Return the [x, y] coordinate for the center point of the cell that contains the specified text.  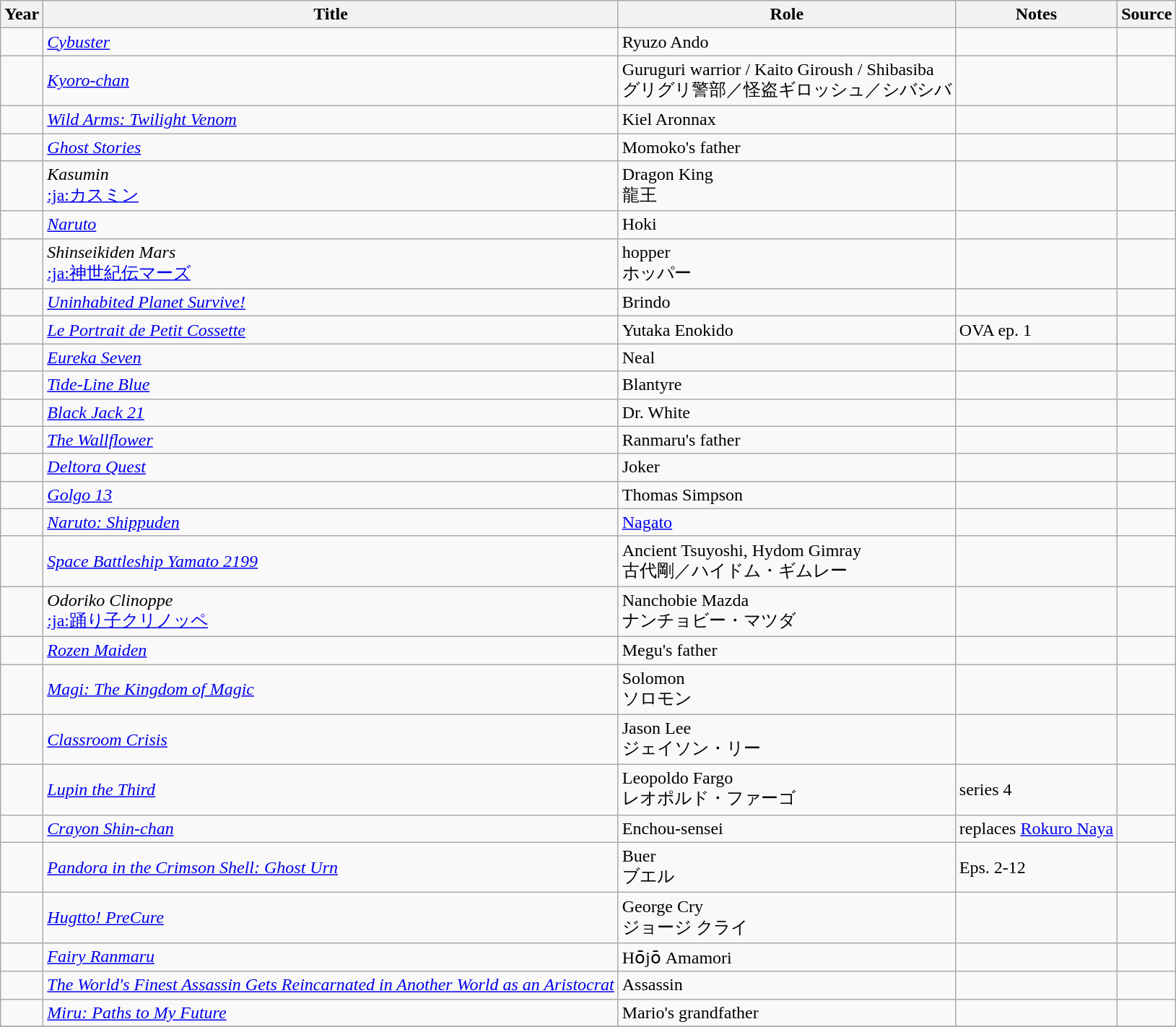
Blantyre [787, 385]
Magi: The Kingdom of Magic [331, 690]
Buerブエル [787, 867]
Naruto: Shippuden [331, 522]
Hoki [787, 225]
Classroom Crisis [331, 740]
Year [22, 14]
Dragon King龍王 [787, 186]
Black Jack 21 [331, 412]
Crayon Shin-chan [331, 828]
Shinseikiden Mars:ja:神世紀伝マーズ [331, 264]
Guruguri warrior / Kaito Giroush / Shibasibaグリグリ警部／怪盗ギロッシュ／シバシバ [787, 81]
hopperホッパー [787, 264]
Momoko's father [787, 147]
Title [331, 14]
Hugtto! PreCure [331, 918]
Neal [787, 357]
Kiel Aronnax [787, 119]
Joker [787, 467]
Ghost Stories [331, 147]
Leopoldo Fargoレオポルド・ファーゴ [787, 790]
Deltora Quest [331, 467]
Solomonソロモン [787, 690]
Ancient Tsuyoshi, Hydom Gimray古代剛／ハイドム・ギムレー [787, 561]
Hо̄jо̄ Amamori [787, 957]
Tide-Line Blue [331, 385]
Ranmaru's father [787, 440]
Ryuzo Ando [787, 42]
Miru: Paths to My Future [331, 1013]
Nanchobie Mazdaナンチョビー・マツダ [787, 612]
Naruto [331, 225]
Rozen Maiden [331, 650]
Eureka Seven [331, 357]
Pandora in the Crimson Shell: Ghost Urn [331, 867]
Notes [1036, 14]
Jason Leeジェイソン・リー [787, 740]
Fairy Ranmaru [331, 957]
Megu's father [787, 650]
Kyoro-chan [331, 81]
George Cryジョージ クライ [787, 918]
Cybuster [331, 42]
Nagato [787, 522]
Golgo 13 [331, 495]
Thomas Simpson [787, 495]
Dr. White [787, 412]
OVA ep. 1 [1036, 330]
Source [1146, 14]
Le Portrait de Petit Cossette [331, 330]
Eps. 2-12 [1036, 867]
Uninhabited Planet Survive! [331, 303]
Role [787, 14]
The Wallflower [331, 440]
Odoriko Clinoppe:ja:踊り子クリノッペ [331, 612]
The World's Finest Assassin Gets Reincarnated in Another World as an Aristocrat [331, 985]
Yutaka Enokido [787, 330]
Assassin [787, 985]
Brindo [787, 303]
replaces Rokuro Naya [1036, 828]
Space Battleship Yamato 2199 [331, 561]
series 4 [1036, 790]
Kasumin:ja:カスミン [331, 186]
Enchou-sensei [787, 828]
Lupin the Third [331, 790]
Wild Arms: Twilight Venom [331, 119]
Mario's grandfather [787, 1013]
